Locate the cell with the specified text and output its (X, Y) center coordinate. 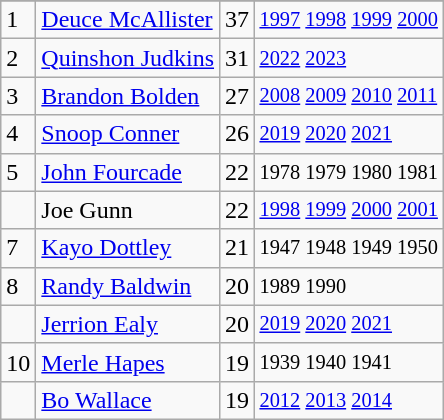
Kayo Dottley (128, 248)
1 (18, 20)
37 (238, 20)
Snoop Conner (128, 134)
5 (18, 172)
Deuce McAllister (128, 20)
3 (18, 96)
1998 1999 2000 2001 (349, 210)
2022 2023 (349, 58)
31 (238, 58)
1997 1998 1999 2000 (349, 20)
1947 1948 1949 1950 (349, 248)
2012 2013 2014 (349, 400)
4 (18, 134)
1989 1990 (349, 286)
27 (238, 96)
21 (238, 248)
Jerrion Ealy (128, 324)
Bo Wallace (128, 400)
10 (18, 362)
2 (18, 58)
Quinshon Judkins (128, 58)
John Fourcade (128, 172)
8 (18, 286)
Joe Gunn (128, 210)
7 (18, 248)
1939 1940 1941 (349, 362)
26 (238, 134)
Brandon Bolden (128, 96)
Merle Hapes (128, 362)
Randy Baldwin (128, 286)
2008 2009 2010 2011 (349, 96)
1978 1979 1980 1981 (349, 172)
